Locate the cell with the specified text and output its (x, y) center coordinate. 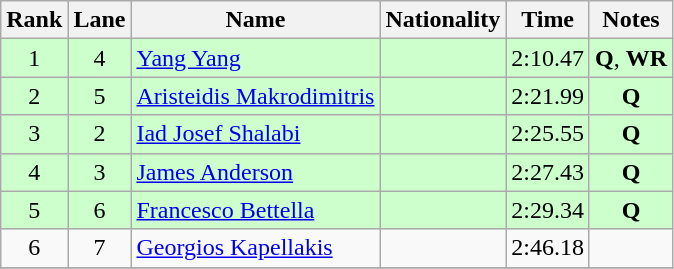
Nationality (443, 20)
Time (548, 20)
2:21.99 (548, 96)
2:10.47 (548, 58)
Aristeidis Makrodimitris (256, 96)
James Anderson (256, 172)
2:27.43 (548, 172)
Yang Yang (256, 58)
1 (34, 58)
Iad Josef Shalabi (256, 134)
Georgios Kapellakis (256, 248)
Notes (630, 20)
Rank (34, 20)
2:46.18 (548, 248)
Q, WR (630, 58)
Lane (100, 20)
Name (256, 20)
2:25.55 (548, 134)
7 (100, 248)
Francesco Bettella (256, 210)
2:29.34 (548, 210)
